Identify which cell holds the provided text, then report its (X, Y) central coordinate. 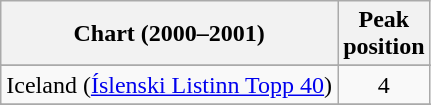
Peakposition (384, 34)
Iceland (Íslenski Listinn Topp 40) (170, 85)
Chart (2000–2001) (170, 34)
4 (384, 85)
